Determine the (x, y) coordinate at the center of the cell enclosing the given text.  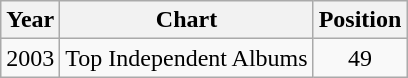
Year (30, 20)
Chart (186, 20)
Top Independent Albums (186, 58)
49 (360, 58)
Position (360, 20)
2003 (30, 58)
